For the text-containing cell, return its midpoint in [x, y] coordinate format. 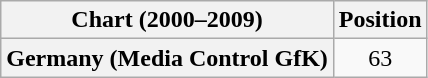
Chart (2000–2009) [168, 20]
Position [380, 20]
Germany (Media Control GfK) [168, 58]
63 [380, 58]
